Extract the (x, y) coordinate from the center of the cell holding the provided text.  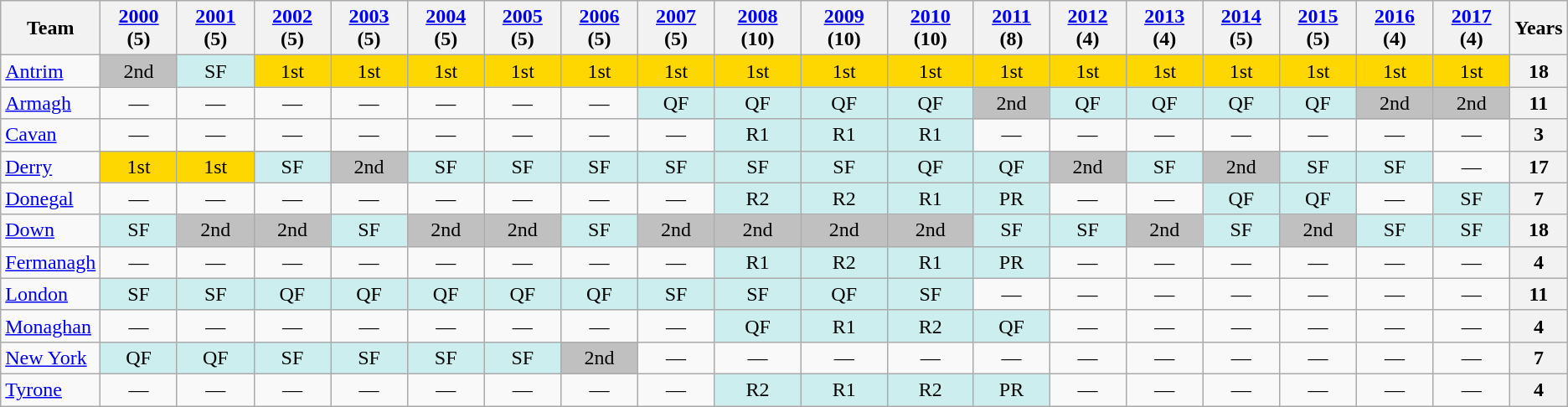
Antrim (50, 71)
2001 (5) (215, 28)
2017 (4) (1472, 28)
3 (1540, 135)
Cavan (50, 135)
Monaghan (50, 326)
2011 (8) (1011, 28)
New York (50, 358)
Years (1540, 28)
2010 (10) (930, 28)
2007 (5) (676, 28)
2015 (5) (1318, 28)
Derry (50, 167)
2013 (4) (1164, 28)
2005 (5) (523, 28)
2016 (4) (1395, 28)
2000 (5) (139, 28)
2008 (10) (757, 28)
2009 (10) (844, 28)
Down (50, 230)
2012 (4) (1088, 28)
Fermanagh (50, 262)
Tyrone (50, 389)
2014 (5) (1241, 28)
2004 (5) (446, 28)
London (50, 294)
2002 (5) (292, 28)
Armagh (50, 103)
Donegal (50, 198)
Team (50, 28)
2003 (5) (369, 28)
2006 (5) (600, 28)
17 (1540, 167)
